Detect which cell encompasses the target text, then output its [x, y] center coordinate. 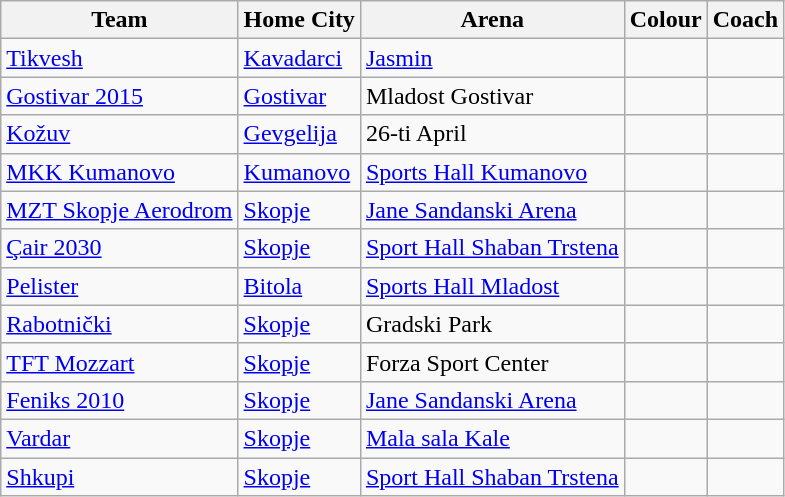
Colour [666, 20]
Sports Hall Mladost [492, 286]
Vardar [120, 438]
Kožuv [120, 134]
Gevgelija [299, 134]
Feniks 2010 [120, 400]
Team [120, 20]
Coach [745, 20]
Sports Hall Kumanovo [492, 172]
Mala sala Kale [492, 438]
Pelister [120, 286]
Shkupi [120, 477]
MKK Kumanovo [120, 172]
Çair 2030 [120, 248]
Jasmin [492, 58]
Mladost Gostivar [492, 96]
Tikvesh [120, 58]
Bitola [299, 286]
26-ti April [492, 134]
Kumanovo [299, 172]
Forza Sport Center [492, 362]
Home City [299, 20]
Gostivar 2015 [120, 96]
Kavadarci [299, 58]
Arena [492, 20]
TFT Mozzart [120, 362]
Gostivar [299, 96]
MZT Skopje Aerodrom [120, 210]
Rabotnički [120, 324]
Gradski Park [492, 324]
